Return the [x, y] coordinate for the center point of the cell that contains the specified text.  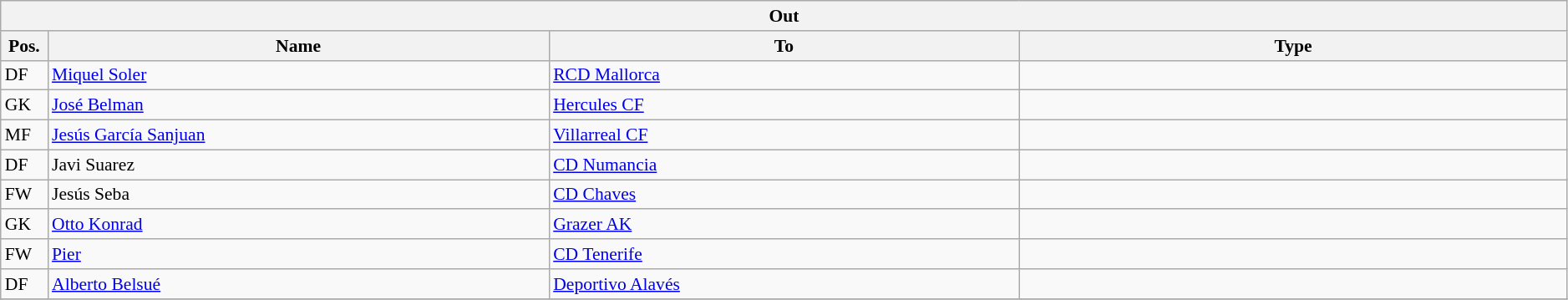
RCD Mallorca [784, 75]
Out [784, 16]
To [784, 46]
MF [24, 135]
Villarreal CF [784, 135]
Javi Suarez [298, 165]
José Belman [298, 105]
Jesús Seba [298, 195]
Jesús García Sanjuan [298, 135]
Otto Konrad [298, 225]
Alberto Belsué [298, 284]
Deportivo Alavés [784, 284]
CD Chaves [784, 195]
Type [1293, 46]
Hercules CF [784, 105]
Grazer AK [784, 225]
Pier [298, 254]
CD Tenerife [784, 254]
Name [298, 46]
CD Numancia [784, 165]
Miquel Soler [298, 75]
Pos. [24, 46]
